Detect which cell encompasses the target text, then output its [x, y] center coordinate. 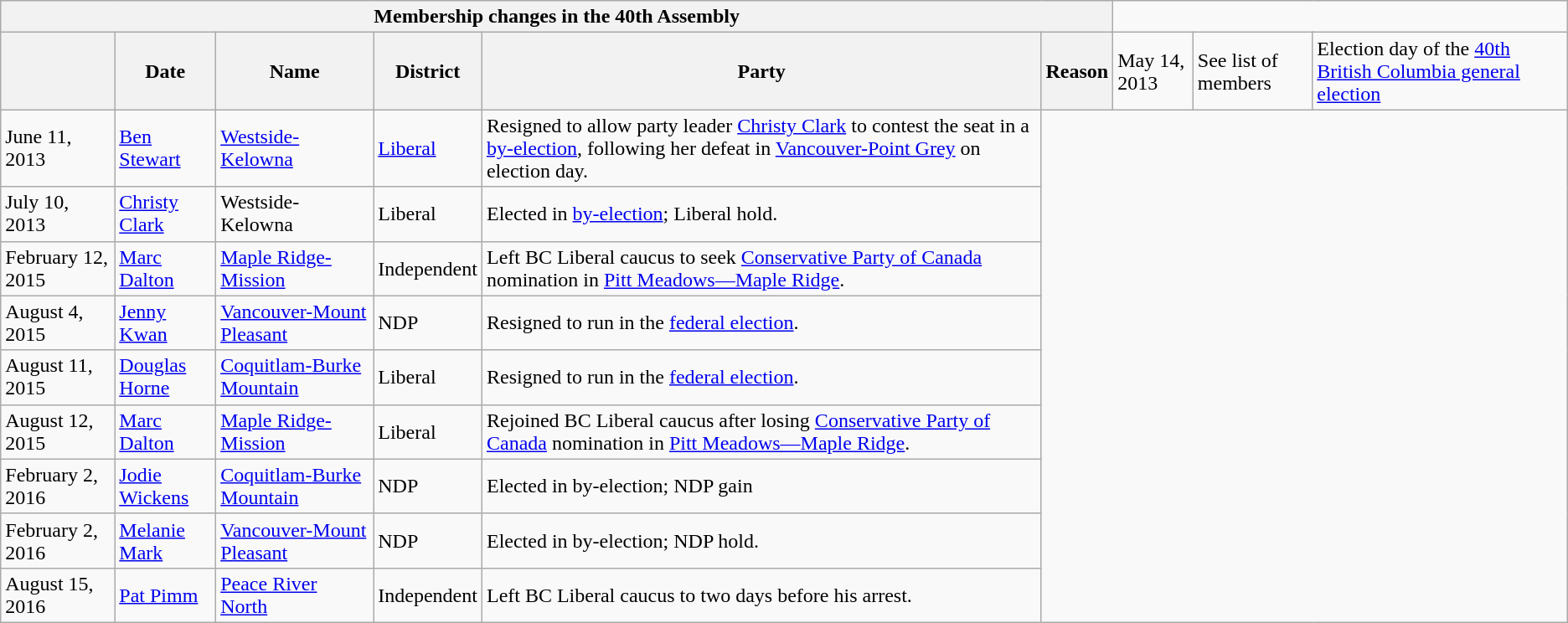
Elected in by-election; NDP gain [761, 486]
Pat Pimm [166, 595]
Membership changes in the 40th Assembly [557, 17]
Melanie Mark [166, 541]
Elected in by-election; Liberal hold. [761, 214]
Jenny Kwan [166, 323]
Douglas Horne [166, 377]
Jodie Wickens [166, 486]
Christy Clark [166, 214]
May 14, 2013 [1153, 71]
See list of members [1252, 71]
August 12, 2015 [58, 432]
Election day of the 40th British Columbia general election [1440, 71]
Left BC Liberal caucus to seek Conservative Party of Canada nomination in Pitt Meadows—Maple Ridge. [761, 268]
Ben Stewart [166, 148]
Name [295, 71]
Party [761, 71]
June 11, 2013 [58, 148]
Reason [1077, 71]
Date [166, 71]
August 15, 2016 [58, 595]
Left BC Liberal caucus to two days before his arrest. [761, 595]
February 12, 2015 [58, 268]
Peace River North [295, 595]
Rejoined BC Liberal caucus after losing Conservative Party of Canada nomination in Pitt Meadows—Maple Ridge. [761, 432]
District [428, 71]
August 11, 2015 [58, 377]
July 10, 2013 [58, 214]
Resigned to allow party leader Christy Clark to contest the seat in a by-election, following her defeat in Vancouver-Point Grey on election day. [761, 148]
August 4, 2015 [58, 323]
Elected in by-election; NDP hold. [761, 541]
